Search for the cell housing the specified text and yield its [x, y] center coordinate. 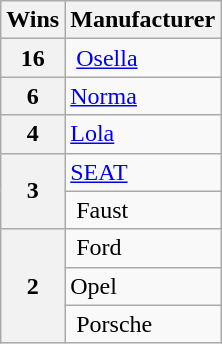
Ford [143, 248]
4 [33, 134]
Manufacturer [143, 20]
Faust [143, 210]
Norma [143, 96]
16 [33, 58]
Opel [143, 286]
Lola [143, 134]
Porsche [143, 324]
3 [33, 191]
Wins [33, 20]
6 [33, 96]
Osella [143, 58]
2 [33, 286]
SEAT [143, 172]
